Provide the (x, y) coordinate of the cell's center where the given text is located.  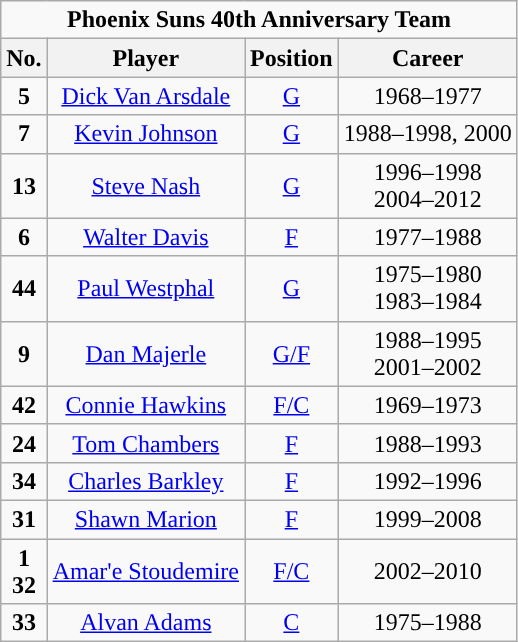
Shawn Marion (146, 519)
13 (24, 186)
Charles Barkley (146, 481)
34 (24, 481)
33 (24, 623)
1977–1988 (428, 237)
Amar'e Stoudemire (146, 570)
1975–1988 (428, 623)
Tom Chambers (146, 443)
Alvan Adams (146, 623)
9 (24, 354)
1968–1977 (428, 96)
Kevin Johnson (146, 134)
Paul Westphal (146, 288)
42 (24, 405)
6 (24, 237)
24 (24, 443)
Dan Majerle (146, 354)
132 (24, 570)
Career (428, 58)
5 (24, 96)
2002–2010 (428, 570)
44 (24, 288)
Steve Nash (146, 186)
7 (24, 134)
G/F (291, 354)
1988–19952001–2002 (428, 354)
1975–19801983–1984 (428, 288)
1969–1973 (428, 405)
Walter Davis (146, 237)
Player (146, 58)
31 (24, 519)
1992–1996 (428, 481)
1988–1993 (428, 443)
Position (291, 58)
Phoenix Suns 40th Anniversary Team (260, 20)
C (291, 623)
Connie Hawkins (146, 405)
1996–19982004–2012 (428, 186)
Dick Van Arsdale (146, 96)
1999–2008 (428, 519)
1988–1998, 2000 (428, 134)
No. (24, 58)
